For the text-containing cell, return its midpoint in (X, Y) coordinate format. 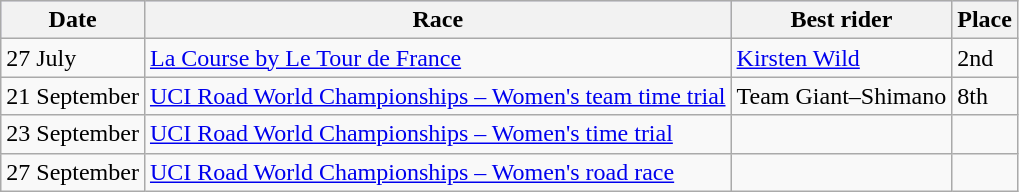
27 September (73, 172)
UCI Road World Championships – Women's road race (438, 172)
Kirsten Wild (842, 58)
27 July (73, 58)
23 September (73, 134)
Team Giant–Shimano (842, 96)
8th (985, 96)
Race (438, 20)
UCI Road World Championships – Women's team time trial (438, 96)
Place (985, 20)
2nd (985, 58)
UCI Road World Championships – Women's time trial (438, 134)
La Course by Le Tour de France (438, 58)
Best rider (842, 20)
Date (73, 20)
21 September (73, 96)
